Search for the cell housing the specified text and yield its (X, Y) center coordinate. 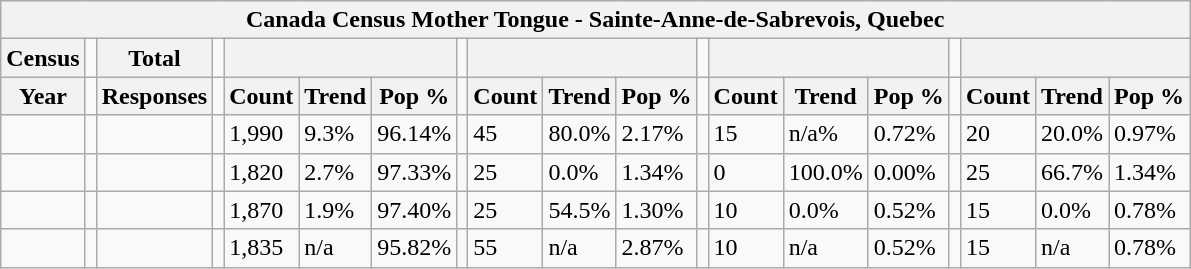
Census (43, 58)
97.40% (414, 210)
2.7% (336, 172)
20.0% (1072, 134)
1.9% (336, 210)
9.3% (336, 134)
55 (506, 248)
1.30% (656, 210)
0 (746, 172)
100.0% (826, 172)
1,835 (262, 248)
Total (154, 58)
95.82% (414, 248)
66.7% (1072, 172)
Responses (154, 96)
2.87% (656, 248)
n/a% (826, 134)
0.72% (908, 134)
1,820 (262, 172)
54.5% (580, 210)
97.33% (414, 172)
0.97% (1148, 134)
Canada Census Mother Tongue - Sainte-Anne-de-Sabrevois, Quebec (596, 20)
20 (998, 134)
0.00% (908, 172)
45 (506, 134)
1,870 (262, 210)
2.17% (656, 134)
Year (43, 96)
1,990 (262, 134)
96.14% (414, 134)
80.0% (580, 134)
